Output the (x, y) coordinate of the center of the cell containing the given text.  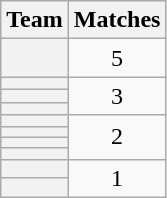
1 (117, 178)
Matches (117, 20)
3 (117, 96)
2 (117, 137)
Team (35, 20)
5 (117, 58)
